Pinpoint the cell where the given text exists, returning its [X, Y] midpoint coordinate. 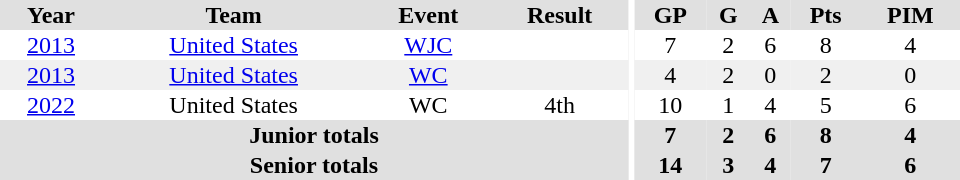
14 [670, 165]
Year [51, 15]
Team [234, 15]
WJC [428, 45]
Pts [826, 15]
PIM [910, 15]
2022 [51, 105]
5 [826, 105]
Senior totals [314, 165]
10 [670, 105]
Result [560, 15]
1 [728, 105]
GP [670, 15]
A [770, 15]
Event [428, 15]
G [728, 15]
4th [560, 105]
Junior totals [314, 135]
3 [728, 165]
